Identify which cell holds the provided text, then report its (x, y) central coordinate. 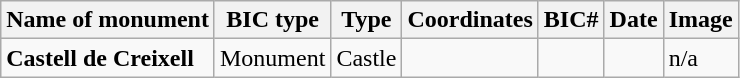
BIC type (272, 20)
Castell de Creixell (108, 58)
BIC# (571, 20)
Coordinates (470, 20)
Castle (366, 58)
Type (366, 20)
Date (634, 20)
Monument (272, 58)
n/a (700, 58)
Name of monument (108, 20)
Image (700, 20)
